Pinpoint the cell where the given text exists, returning its (X, Y) midpoint coordinate. 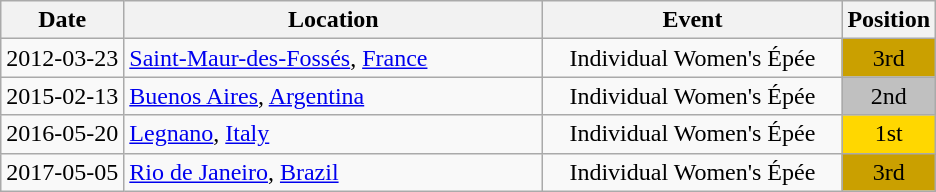
Event (692, 20)
Buenos Aires, Argentina (334, 96)
2015-02-13 (62, 96)
2016-05-20 (62, 134)
Location (334, 20)
2012-03-23 (62, 58)
Date (62, 20)
Legnano, Italy (334, 134)
Position (889, 20)
2nd (889, 96)
1st (889, 134)
Saint-Maur-des-Fossés, France (334, 58)
Rio de Janeiro, Brazil (334, 172)
2017-05-05 (62, 172)
